Extract the [X, Y] coordinate from the center of the cell holding the provided text.  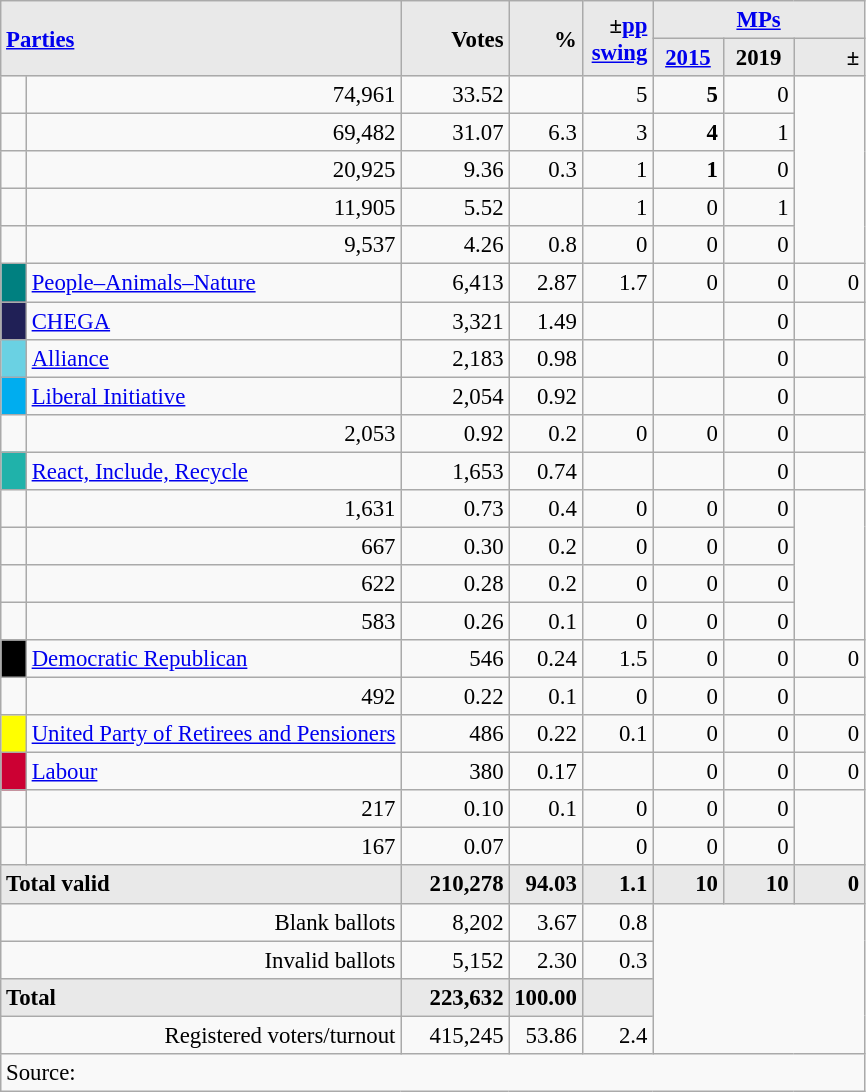
Liberal Initiative [213, 396]
74,961 [213, 95]
33.52 [455, 95]
622 [213, 584]
React, Include, Recycle [213, 471]
2.4 [618, 1035]
6.3 [546, 133]
Democratic Republican [213, 659]
667 [213, 546]
217 [213, 809]
1.7 [618, 283]
Invalid ballots [201, 960]
4 [688, 133]
5.52 [455, 208]
0.17 [546, 772]
53.86 [546, 1035]
69,482 [213, 133]
3 [618, 133]
9.36 [455, 170]
223,632 [455, 997]
CHEGA [213, 321]
3.67 [546, 922]
1,631 [213, 509]
0.30 [455, 546]
±pp swing [618, 38]
6,413 [455, 283]
1.49 [546, 321]
Blank ballots [201, 922]
167 [213, 847]
MPs [759, 20]
2019 [758, 58]
94.03 [546, 885]
Total [201, 997]
Labour [213, 772]
0.10 [455, 809]
± [830, 58]
5,152 [455, 960]
0.73 [455, 509]
1,653 [455, 471]
0.98 [546, 358]
3,321 [455, 321]
2,053 [213, 433]
100.00 [546, 997]
% [546, 38]
0.24 [546, 659]
Votes [455, 38]
0.28 [455, 584]
4.26 [455, 245]
People–Animals–Nature [213, 283]
Parties [201, 38]
Source: [433, 1073]
8,202 [455, 922]
2,054 [455, 396]
210,278 [455, 885]
Registered voters/turnout [201, 1035]
2.87 [546, 283]
United Party of Retirees and Pensioners [213, 734]
1.1 [618, 885]
0.74 [546, 471]
492 [213, 697]
20,925 [213, 170]
Total valid [201, 885]
Alliance [213, 358]
31.07 [455, 133]
0.4 [546, 509]
583 [213, 621]
9,537 [213, 245]
2.30 [546, 960]
415,245 [455, 1035]
546 [455, 659]
380 [455, 772]
2015 [688, 58]
11,905 [213, 208]
0.26 [455, 621]
486 [455, 734]
1.5 [618, 659]
0.07 [455, 847]
2,183 [455, 358]
